Provide the [X, Y] coordinate of the cell's center where the given text is located.  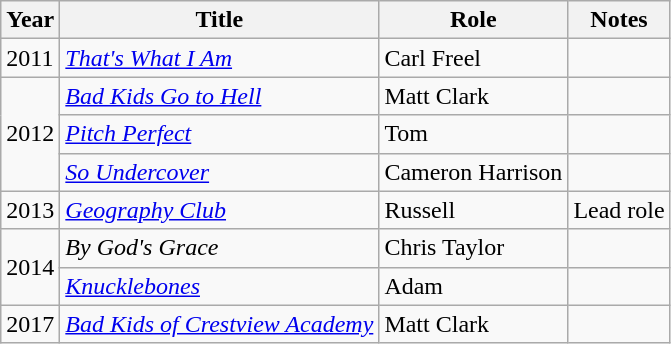
So Undercover [220, 172]
Carl Freel [474, 58]
By God's Grace [220, 248]
Year [30, 20]
2011 [30, 58]
2012 [30, 134]
Geography Club [220, 210]
Notes [619, 20]
Knucklebones [220, 286]
Bad Kids of Crestview Academy [220, 324]
Role [474, 20]
Pitch Perfect [220, 134]
That's What I Am [220, 58]
2017 [30, 324]
Lead role [619, 210]
Chris Taylor [474, 248]
Cameron Harrison [474, 172]
Title [220, 20]
Adam [474, 286]
2014 [30, 267]
2013 [30, 210]
Russell [474, 210]
Bad Kids Go to Hell [220, 96]
Tom [474, 134]
